Locate the cell with the specified text and output its (X, Y) center coordinate. 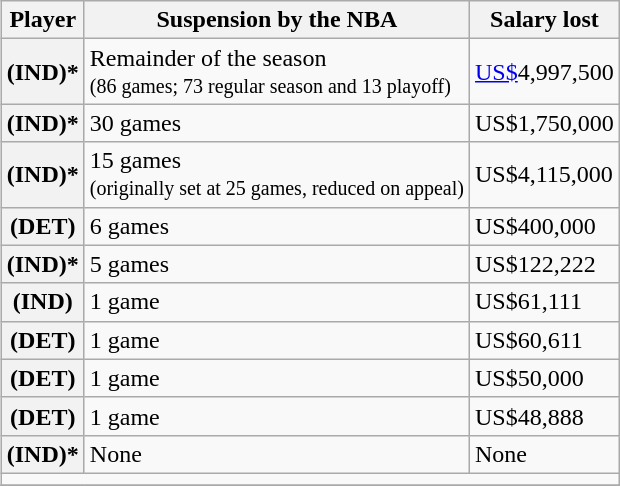
US$122,222 (545, 264)
US$61,111 (545, 302)
US$60,611 (545, 340)
6 games (276, 226)
Player (42, 20)
US$48,888 (545, 416)
Salary lost (545, 20)
US$50,000 (545, 378)
30 games (276, 123)
15 games (originally set at 25 games, reduced on appeal) (276, 174)
Remainder of the season(86 games; 73 regular season and 13 playoff) (276, 72)
5 games (276, 264)
US$400,000 (545, 226)
US$4,997,500 (545, 72)
Suspension by the NBA (276, 20)
(IND) (42, 302)
US$1,750,000 (545, 123)
US$4,115,000 (545, 174)
